Identify which cell holds the provided text, then report its (x, y) central coordinate. 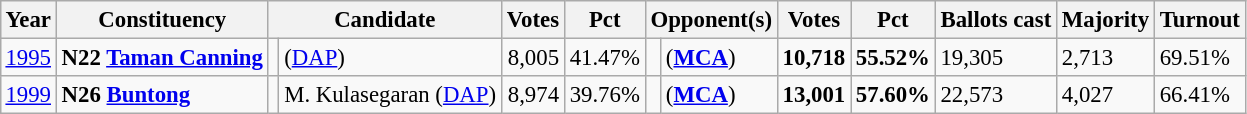
19,305 (996, 57)
Constituency (162, 20)
Majority (1106, 20)
22,573 (996, 95)
4,027 (1106, 95)
Turnout (1200, 20)
Candidate (384, 20)
57.60% (894, 95)
M. Kulasegaran (DAP) (390, 95)
Opponent(s) (711, 20)
8,974 (532, 95)
2,713 (1106, 57)
Ballots cast (996, 20)
N22 Taman Canning (162, 57)
10,718 (814, 57)
8,005 (532, 57)
N26 Buntong (162, 95)
1995 (28, 57)
39.76% (604, 95)
66.41% (1200, 95)
69.51% (1200, 57)
41.47% (604, 57)
55.52% (894, 57)
Year (28, 20)
(DAP) (390, 57)
13,001 (814, 95)
1999 (28, 95)
